Extract the [x, y] coordinate from the center of the cell holding the provided text.  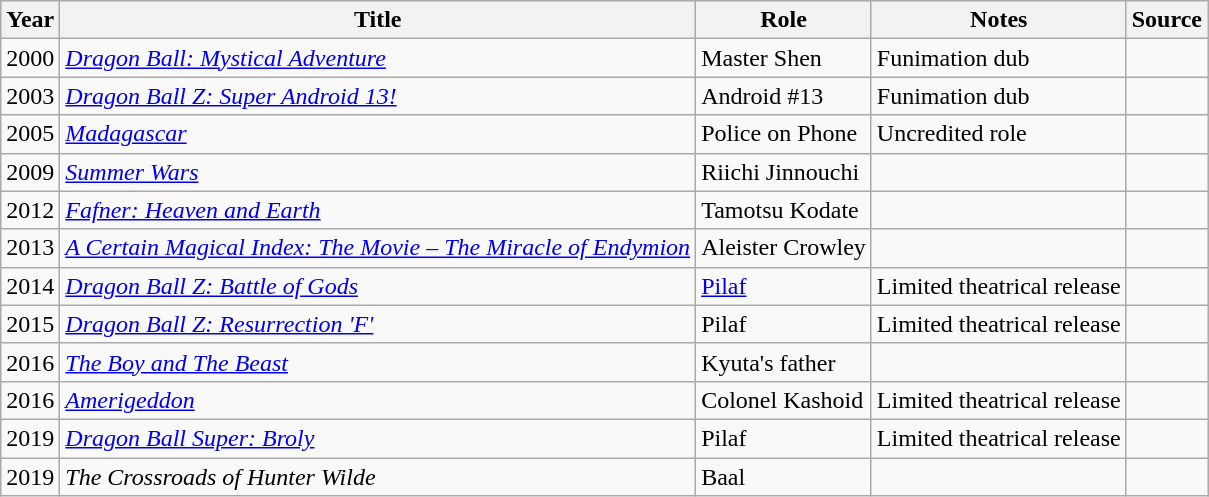
Notes [998, 20]
2000 [30, 58]
Kyuta's father [784, 362]
Dragon Ball Z: Super Android 13! [378, 96]
Dragon Ball Z: Battle of Gods [378, 286]
Uncredited role [998, 134]
2012 [30, 210]
The Crossroads of Hunter Wilde [378, 477]
Police on Phone [784, 134]
Dragon Ball: Mystical Adventure [378, 58]
2014 [30, 286]
Tamotsu Kodate [784, 210]
Riichi Jinnouchi [784, 172]
Role [784, 20]
Dragon Ball Z: Resurrection 'F' [378, 324]
2015 [30, 324]
Fafner: Heaven and Earth [378, 210]
Source [1166, 20]
Master Shen [784, 58]
A Certain Magical Index: The Movie – The Miracle of Endymion [378, 248]
Android #13 [784, 96]
Title [378, 20]
Baal [784, 477]
The Boy and The Beast [378, 362]
Aleister Crowley [784, 248]
2013 [30, 248]
Colonel Kashoid [784, 400]
Madagascar [378, 134]
Amerigeddon [378, 400]
Dragon Ball Super: Broly [378, 438]
Year [30, 20]
2005 [30, 134]
2009 [30, 172]
Summer Wars [378, 172]
2003 [30, 96]
